Capture the cell that displays the provided text and extract its [x, y] central coordinate. 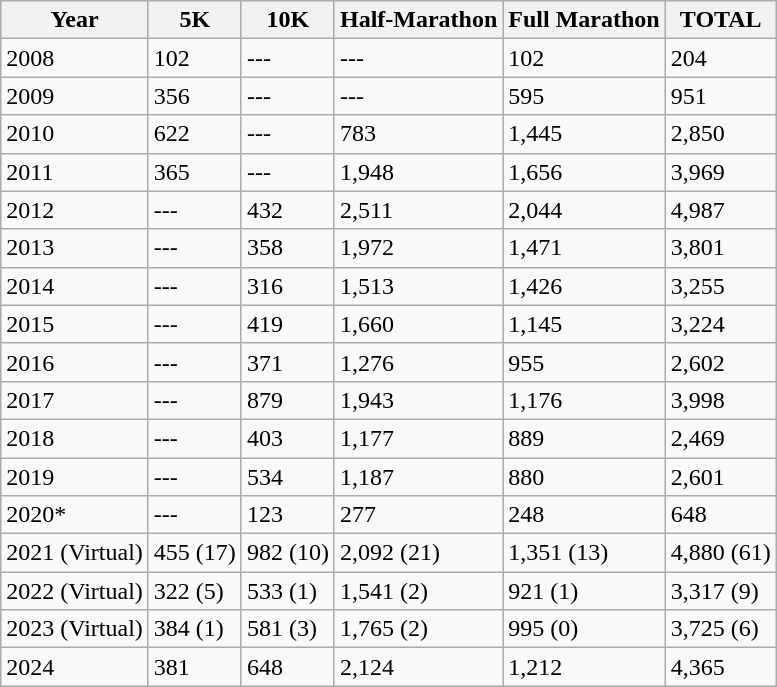
3,998 [720, 400]
880 [584, 477]
123 [288, 515]
2008 [75, 58]
Half-Marathon [418, 20]
2017 [75, 400]
2022 (Virtual) [75, 591]
432 [288, 210]
2014 [75, 286]
921 (1) [584, 591]
3,317 (9) [720, 591]
2024 [75, 667]
358 [288, 248]
995 (0) [584, 629]
1,765 (2) [418, 629]
1,187 [418, 477]
3,255 [720, 286]
3,224 [720, 324]
2021 (Virtual) [75, 553]
365 [194, 172]
2012 [75, 210]
Year [75, 20]
419 [288, 324]
2011 [75, 172]
TOTAL [720, 20]
1,176 [584, 400]
277 [418, 515]
Full Marathon [584, 20]
4,987 [720, 210]
879 [288, 400]
4,880 (61) [720, 553]
2016 [75, 362]
581 (3) [288, 629]
2,044 [584, 210]
10K [288, 20]
2,850 [720, 134]
1,276 [418, 362]
2023 (Virtual) [75, 629]
316 [288, 286]
1,656 [584, 172]
1,513 [418, 286]
1,426 [584, 286]
2015 [75, 324]
951 [720, 96]
3,725 (6) [720, 629]
5K [194, 20]
1,351 (13) [584, 553]
204 [720, 58]
1,445 [584, 134]
1,145 [584, 324]
3,801 [720, 248]
2,469 [720, 438]
622 [194, 134]
534 [288, 477]
783 [418, 134]
1,660 [418, 324]
2018 [75, 438]
322 (5) [194, 591]
384 (1) [194, 629]
1,177 [418, 438]
955 [584, 362]
356 [194, 96]
2019 [75, 477]
1,471 [584, 248]
1,972 [418, 248]
3,969 [720, 172]
1,948 [418, 172]
595 [584, 96]
248 [584, 515]
533 (1) [288, 591]
2,602 [720, 362]
1,212 [584, 667]
2020* [75, 515]
4,365 [720, 667]
1,541 (2) [418, 591]
371 [288, 362]
2,601 [720, 477]
2,124 [418, 667]
455 (17) [194, 553]
2,511 [418, 210]
381 [194, 667]
1,943 [418, 400]
889 [584, 438]
2,092 (21) [418, 553]
403 [288, 438]
2009 [75, 96]
982 (10) [288, 553]
2010 [75, 134]
2013 [75, 248]
